Scan for the cell matching the given text and deliver its [x, y] coordinate at center. 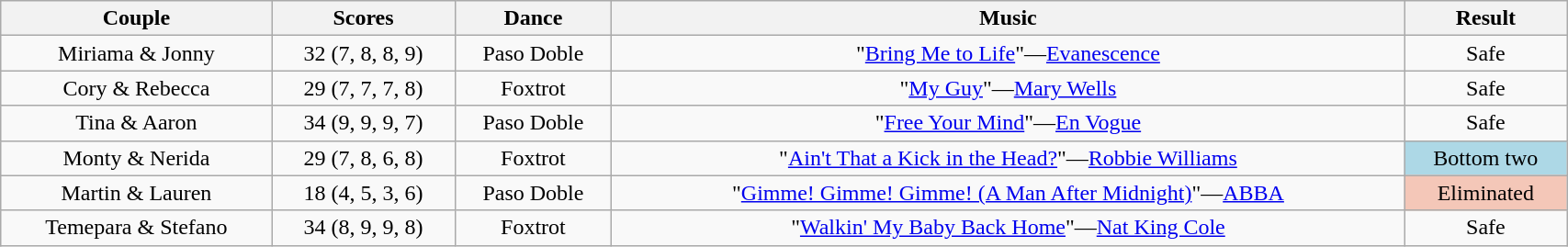
18 (4, 5, 3, 6) [364, 193]
Dance [533, 18]
29 (7, 8, 6, 8) [364, 158]
29 (7, 7, 7, 8) [364, 88]
Monty & Nerida [136, 158]
34 (8, 9, 9, 8) [364, 228]
Result [1486, 18]
"My Guy"—Mary Wells [1009, 88]
"Gimme! Gimme! Gimme! (A Man After Midnight)"—ABBA [1009, 193]
Couple [136, 18]
Scores [364, 18]
"Walkin' My Baby Back Home"—Nat King Cole [1009, 228]
Tina & Aaron [136, 123]
"Bring Me to Life"—Evanescence [1009, 53]
Bottom two [1486, 158]
Miriama & Jonny [136, 53]
"Free Your Mind"—En Vogue [1009, 123]
Martin & Lauren [136, 193]
Music [1009, 18]
Cory & Rebecca [136, 88]
32 (7, 8, 8, 9) [364, 53]
Temepara & Stefano [136, 228]
34 (9, 9, 9, 7) [364, 123]
Eliminated [1486, 193]
"Ain't That a Kick in the Head?"—Robbie Williams [1009, 158]
